Scan for the cell matching the given text and deliver its [x, y] coordinate at center. 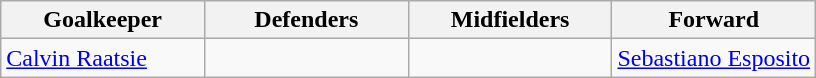
Sebastiano Esposito [714, 58]
Forward [714, 20]
Calvin Raatsie [103, 58]
Midfielders [510, 20]
Goalkeeper [103, 20]
Defenders [306, 20]
